Pinpoint the cell where the given text exists, returning its (X, Y) midpoint coordinate. 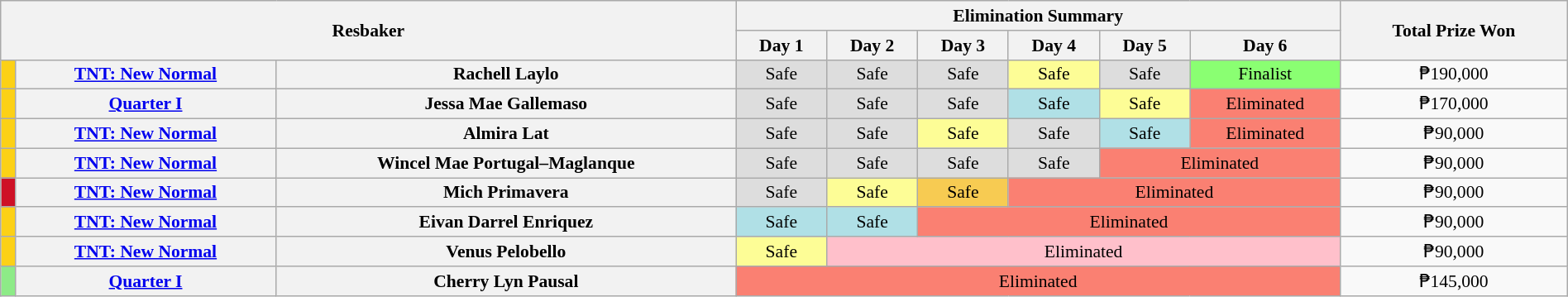
Day 3 (963, 46)
₱145,000 (1454, 281)
Almira Lat (506, 134)
Day 1 (782, 46)
Mich Primavera (506, 193)
Day 5 (1145, 46)
Wincel Mae Portugal–Maglanque (506, 163)
₱170,000 (1454, 104)
Cherry Lyn Pausal (506, 281)
₱190,000 (1454, 74)
Resbaker (369, 30)
Finalist (1265, 74)
Jessa Mae Gallemaso (506, 104)
Day 4 (1054, 46)
Elimination Summary (1039, 16)
Venus Pelobello (506, 251)
Day 2 (872, 46)
Rachell Laylo (506, 74)
Eivan Darrel Enriquez (506, 223)
Total Prize Won (1454, 30)
Day 6 (1265, 46)
